Capture the cell that displays the provided text and extract its (x, y) central coordinate. 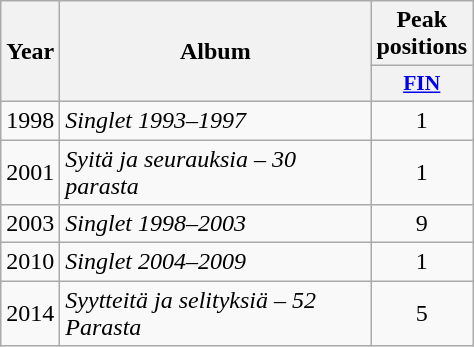
Peak positions (422, 34)
1998 (30, 120)
Singlet 1998–2003 (216, 224)
Album (216, 52)
Syytteitä ja selityksiä – 52 Parasta (216, 314)
Singlet 1993–1997 (216, 120)
Singlet 2004–2009 (216, 262)
FIN (422, 84)
2010 (30, 262)
2014 (30, 314)
2001 (30, 172)
2003 (30, 224)
Syitä ja seurauksia – 30 parasta (216, 172)
Year (30, 52)
9 (422, 224)
5 (422, 314)
